Determine the [x, y] coordinate at the center of the cell enclosing the given text.  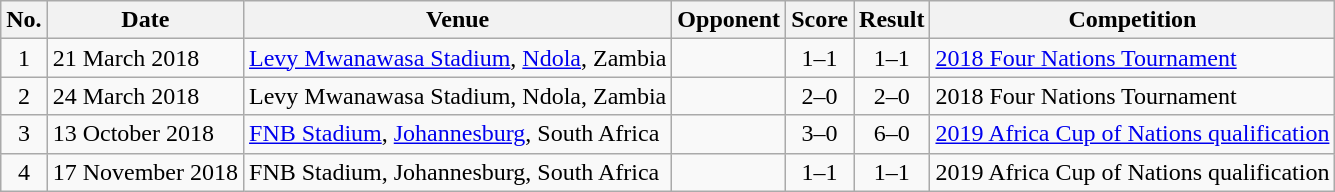
Competition [1132, 20]
Venue [458, 20]
3 [24, 134]
3–0 [820, 134]
6–0 [892, 134]
Result [892, 20]
21 March 2018 [145, 58]
24 March 2018 [145, 96]
Date [145, 20]
Score [820, 20]
13 October 2018 [145, 134]
1 [24, 58]
Opponent [729, 20]
17 November 2018 [145, 172]
No. [24, 20]
2 [24, 96]
4 [24, 172]
